Locate the cell with the specified text and output its (X, Y) center coordinate. 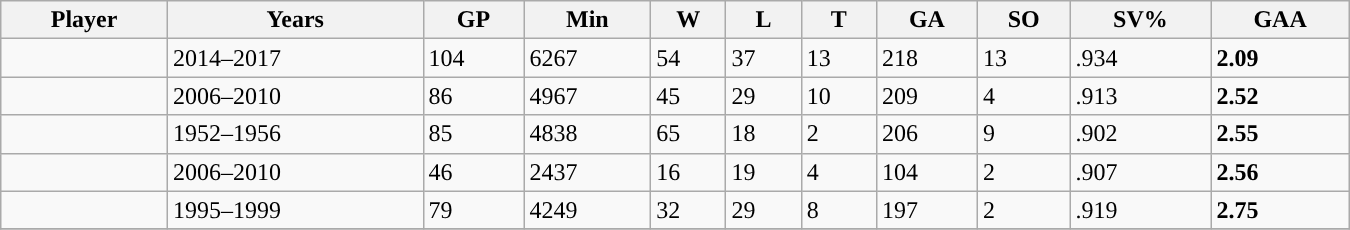
54 (688, 58)
6267 (588, 58)
19 (764, 172)
SV% (1140, 20)
L (764, 20)
Years (295, 20)
.919 (1140, 210)
W (688, 20)
Min (588, 20)
2014–2017 (295, 58)
.913 (1140, 96)
16 (688, 172)
.902 (1140, 134)
18 (764, 134)
2.09 (1280, 58)
4838 (588, 134)
2.52 (1280, 96)
85 (474, 134)
9 (1023, 134)
1952–1956 (295, 134)
10 (838, 96)
Player (84, 20)
197 (926, 210)
79 (474, 210)
SO (1023, 20)
2.75 (1280, 210)
2.55 (1280, 134)
GA (926, 20)
1995–1999 (295, 210)
GP (474, 20)
4249 (588, 210)
4967 (588, 96)
37 (764, 58)
65 (688, 134)
2.56 (1280, 172)
45 (688, 96)
218 (926, 58)
86 (474, 96)
2437 (588, 172)
209 (926, 96)
46 (474, 172)
.907 (1140, 172)
32 (688, 210)
8 (838, 210)
T (838, 20)
206 (926, 134)
.934 (1140, 58)
GAA (1280, 20)
